Provide the (x, y) coordinate of the cell's center where the given text is located.  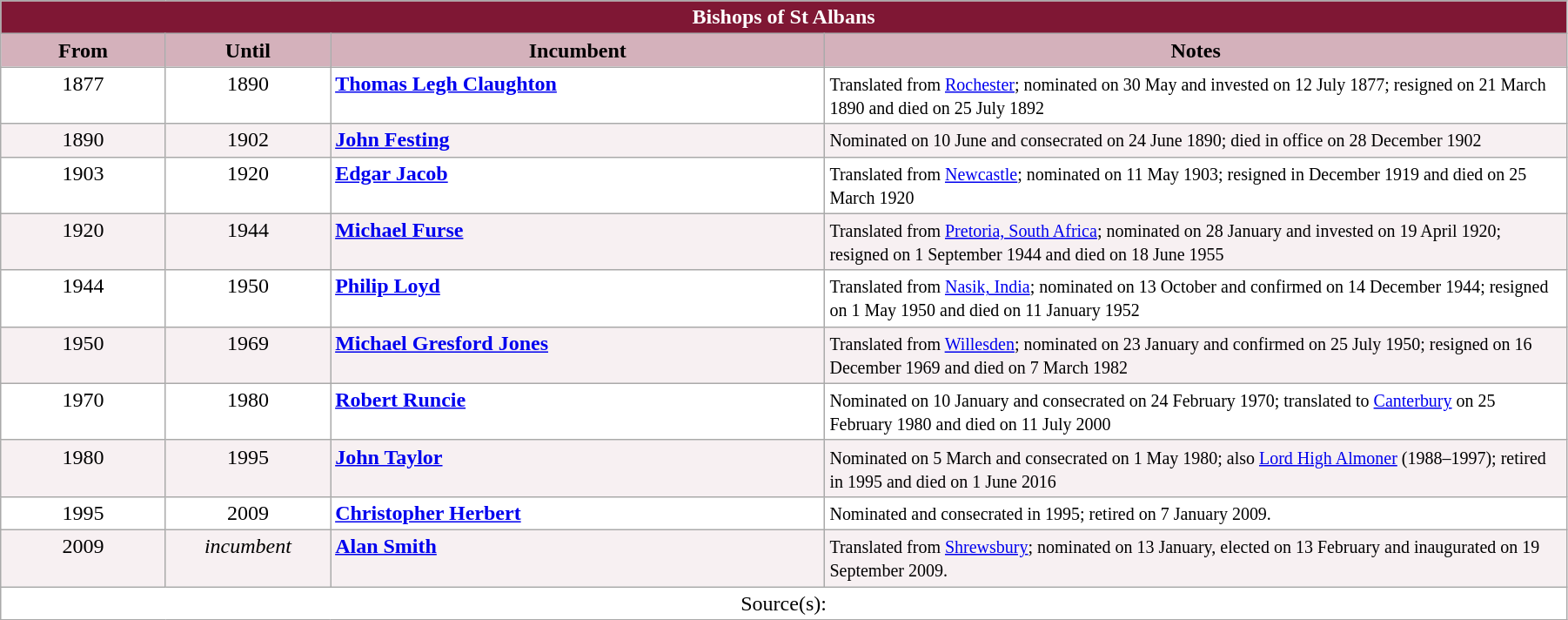
Translated from Nasik, India; nominated on 13 October and confirmed on 14 December 1944; resigned on 1 May 1950 and died on 11 January 1952 (1196, 298)
Translated from Shrewsbury; nominated on 13 January, elected on 13 February and inaugurated on 19 September 2009. (1196, 557)
Bishops of St Albans (784, 17)
1902 (247, 140)
John Taylor (578, 468)
1903 (84, 185)
Michael Furse (578, 242)
From (84, 51)
Philip Loyd (578, 298)
Edgar Jacob (578, 185)
Translated from Rochester; nominated on 30 May and invested on 12 July 1877; resigned on 21 March 1890 and died on 25 July 1892 (1196, 96)
Nominated on 10 January and consecrated on 24 February 1970; translated to Canterbury on 25 February 1980 and died on 11 July 2000 (1196, 411)
Translated from Pretoria, South Africa; nominated on 28 January and invested on 19 April 1920; resigned on 1 September 1944 and died on 18 June 1955 (1196, 242)
incumbent (247, 557)
Translated from Newcastle; nominated on 11 May 1903; resigned in December 1919 and died on 25 March 1920 (1196, 185)
Nominated and consecrated in 1995; retired on 7 January 2009. (1196, 513)
1970 (84, 411)
Nominated on 10 June and consecrated on 24 June 1890; died in office on 28 December 1902 (1196, 140)
Michael Gresford Jones (578, 355)
Christopher Herbert (578, 513)
John Festing (578, 140)
Notes (1196, 51)
Source(s): (784, 603)
Alan Smith (578, 557)
Nominated on 5 March and consecrated on 1 May 1980; also Lord High Almoner (1988–1997); retired in 1995 and died on 1 June 2016 (1196, 468)
Translated from Willesden; nominated on 23 January and confirmed on 25 July 1950; resigned on 16 December 1969 and died on 7 March 1982 (1196, 355)
1969 (247, 355)
Incumbent (578, 51)
Robert Runcie (578, 411)
Until (247, 51)
1877 (84, 96)
Thomas Legh Claughton (578, 96)
